Identify which cell holds the provided text, then report its [x, y] central coordinate. 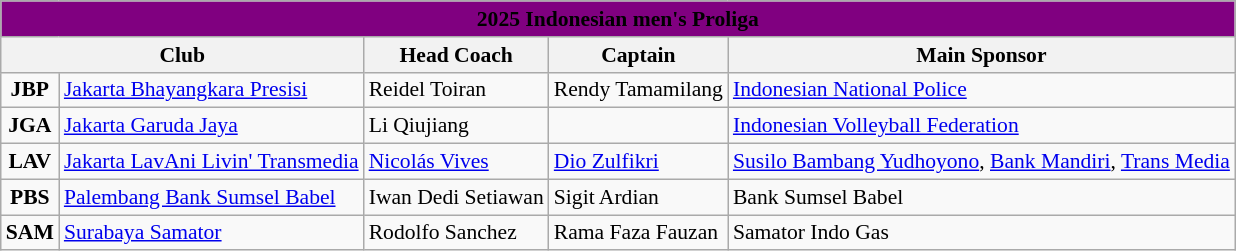
Rama Faza Fauzan [638, 233]
Sigit Ardian [638, 197]
Main Sponsor [982, 55]
JGA [30, 126]
Rodolfo Sanchez [456, 233]
Jakarta Bhayangkara Presisi [212, 90]
Nicolás Vives [456, 162]
SAM [30, 233]
LAV [30, 162]
Head Coach [456, 55]
Captain [638, 55]
Club [182, 55]
PBS [30, 197]
Samator Indo Gas [982, 233]
Susilo Bambang Yudhoyono, Bank Mandiri, Trans Media [982, 162]
Bank Sumsel Babel [982, 197]
Indonesian Volleyball Federation [982, 126]
2025 Indonesian men's Proliga [618, 19]
Surabaya Samator [212, 233]
Indonesian National Police [982, 90]
Jakarta LavAni Livin' Transmedia [212, 162]
JBP [30, 90]
Dio Zulfikri [638, 162]
Rendy Tamamilang [638, 90]
Li Qiujiang [456, 126]
Reidel Toiran [456, 90]
Jakarta Garuda Jaya [212, 126]
Iwan Dedi Setiawan [456, 197]
Palembang Bank Sumsel Babel [212, 197]
